Identify which cell holds the provided text, then report its (x, y) central coordinate. 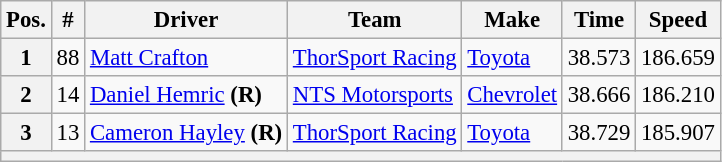
2 (26, 95)
14 (68, 95)
186.210 (678, 95)
Driver (186, 20)
38.573 (598, 58)
Daniel Hemric (R) (186, 95)
13 (68, 133)
Pos. (26, 20)
NTS Motorsports (375, 95)
38.666 (598, 95)
1 (26, 58)
Matt Crafton (186, 58)
88 (68, 58)
Chevrolet (512, 95)
Make (512, 20)
Cameron Hayley (R) (186, 133)
185.907 (678, 133)
Team (375, 20)
186.659 (678, 58)
3 (26, 133)
38.729 (598, 133)
# (68, 20)
Speed (678, 20)
Time (598, 20)
